Provide the [X, Y] coordinate of the cell's center where the given text is located.  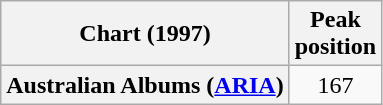
Peakposition [335, 34]
Australian Albums (ARIA) [145, 85]
167 [335, 85]
Chart (1997) [145, 34]
